From the cell containing the given text, extract its center point as (X, Y) coordinate. 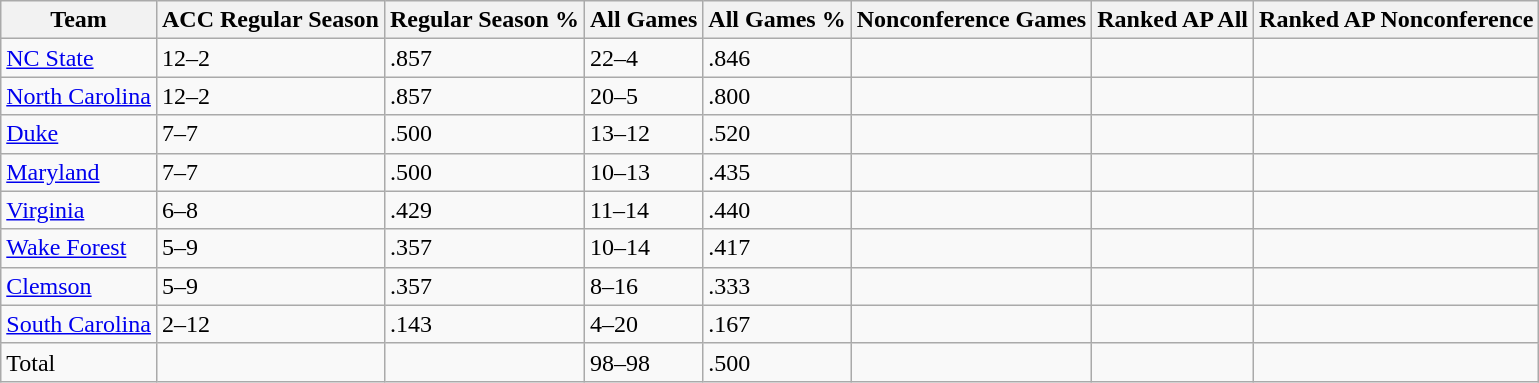
2–12 (270, 324)
Wake Forest (79, 248)
ACC Regular Season (270, 20)
Nonconference Games (972, 20)
10–14 (643, 248)
11–14 (643, 210)
Virginia (79, 210)
13–12 (643, 134)
NC State (79, 58)
Regular Season % (484, 20)
.429 (484, 210)
Ranked AP All (1173, 20)
8–16 (643, 286)
Ranked AP Nonconference (1396, 20)
Clemson (79, 286)
.417 (777, 248)
.846 (777, 58)
South Carolina (79, 324)
6–8 (270, 210)
All Games (643, 20)
.167 (777, 324)
4–20 (643, 324)
20–5 (643, 96)
.143 (484, 324)
.440 (777, 210)
Team (79, 20)
.520 (777, 134)
Duke (79, 134)
Maryland (79, 172)
22–4 (643, 58)
10–13 (643, 172)
98–98 (643, 362)
All Games % (777, 20)
.435 (777, 172)
.800 (777, 96)
.333 (777, 286)
North Carolina (79, 96)
Total (79, 362)
